Return (x, y) of the center of cell containing provided text 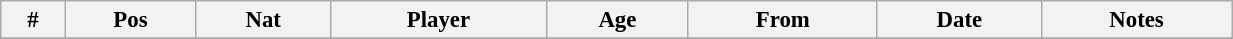
Nat (264, 20)
Notes (1136, 20)
# (33, 20)
From (782, 20)
Age (617, 20)
Date (959, 20)
Pos (130, 20)
Player (438, 20)
